Capture the cell that displays the provided text and extract its [x, y] central coordinate. 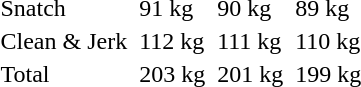
111 kg [250, 41]
112 kg [172, 41]
